Output the (x, y) coordinate of the center of the cell containing the given text.  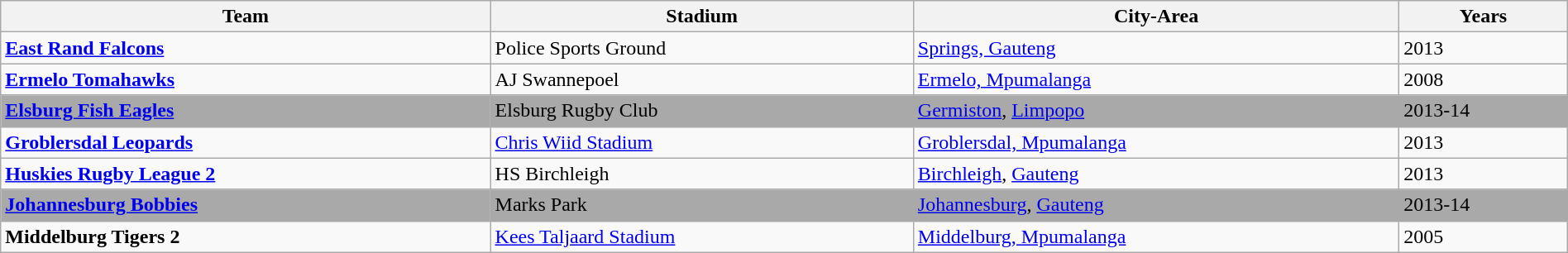
Middelburg Tigers 2 (246, 236)
Team (246, 17)
Johannesburg Bobbies (246, 205)
Ermelo Tomahawks (246, 79)
HS Birchleigh (701, 174)
2008 (1484, 79)
Groblersdal Leopards (246, 142)
AJ Swannepoel (701, 79)
Springs, Gauteng (1156, 48)
City-Area (1156, 17)
Kees Taljaard Stadium (701, 236)
Chris Wiid Stadium (701, 142)
Years (1484, 17)
2005 (1484, 236)
Ermelo, Mpumalanga (1156, 79)
Johannesburg, Gauteng (1156, 205)
Germiston, Limpopo (1156, 111)
Stadium (701, 17)
Huskies Rugby League 2 (246, 174)
Marks Park (701, 205)
Elsburg Fish Eagles (246, 111)
East Rand Falcons (246, 48)
Elsburg Rugby Club (701, 111)
Birchleigh, Gauteng (1156, 174)
Groblersdal, Mpumalanga (1156, 142)
Middelburg, Mpumalanga (1156, 236)
Police Sports Ground (701, 48)
